Pinpoint the cell where the given text exists, returning its (x, y) midpoint coordinate. 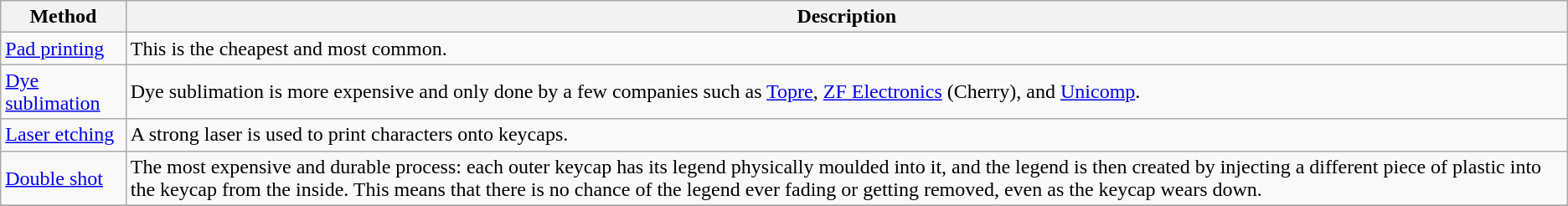
Dye sublimation is more expensive and only done by a few companies such as Topre, ZF Electronics (Cherry), and Unicomp. (846, 92)
Dye sublimation (64, 92)
Pad printing (64, 49)
Laser etching (64, 135)
Double shot (64, 178)
Description (846, 17)
Method (64, 17)
A strong laser is used to print characters onto keycaps. (846, 135)
This is the cheapest and most common. (846, 49)
